Extract the [X, Y] coordinate from the center of the cell holding the provided text.  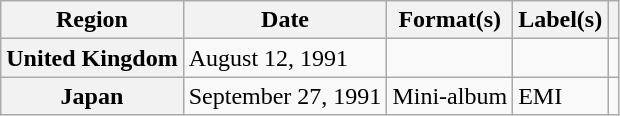
September 27, 1991 [285, 96]
Format(s) [450, 20]
Label(s) [560, 20]
EMI [560, 96]
Japan [92, 96]
Date [285, 20]
Region [92, 20]
United Kingdom [92, 58]
Mini-album [450, 96]
August 12, 1991 [285, 58]
